Scan for the cell matching the given text and deliver its [X, Y] coordinate at center. 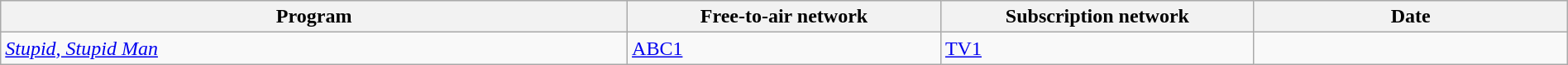
Stupid, Stupid Man [314, 48]
Subscription network [1097, 17]
Program [314, 17]
Date [1411, 17]
TV1 [1097, 48]
Free-to-air network [784, 17]
ABC1 [784, 48]
